Output the (X, Y) coordinate of the center of the cell containing the given text.  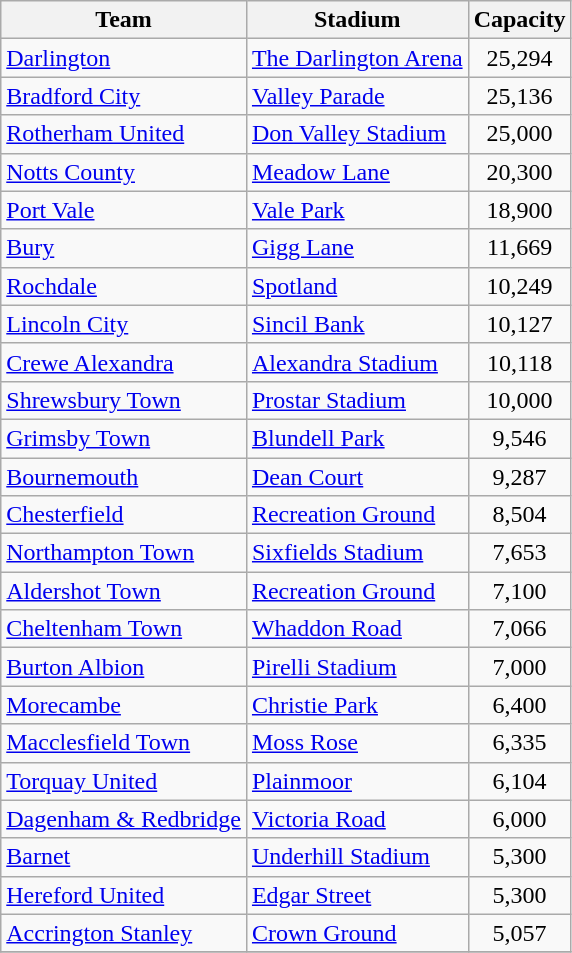
5,057 (520, 933)
10,127 (520, 324)
Shrewsbury Town (124, 400)
10,000 (520, 400)
Burton Albion (124, 667)
Aldershot Town (124, 591)
Blundell Park (357, 438)
20,300 (520, 172)
Dagenham & Redbridge (124, 819)
Plainmoor (357, 781)
Moss Rose (357, 743)
Hereford United (124, 895)
Victoria Road (357, 819)
18,900 (520, 210)
10,118 (520, 362)
25,000 (520, 134)
Sincil Bank (357, 324)
Crewe Alexandra (124, 362)
Rochdale (124, 286)
Dean Court (357, 477)
7,066 (520, 629)
Bradford City (124, 96)
7,100 (520, 591)
9,287 (520, 477)
Darlington (124, 58)
Spotland (357, 286)
Pirelli Stadium (357, 667)
Morecambe (124, 705)
Chesterfield (124, 515)
6,104 (520, 781)
25,136 (520, 96)
25,294 (520, 58)
Northampton Town (124, 553)
6,335 (520, 743)
Bury (124, 248)
Accrington Stanley (124, 933)
Prostar Stadium (357, 400)
Rotherham United (124, 134)
Macclesfield Town (124, 743)
Port Vale (124, 210)
Crown Ground (357, 933)
The Darlington Arena (357, 58)
7,653 (520, 553)
Don Valley Stadium (357, 134)
Whaddon Road (357, 629)
Grimsby Town (124, 438)
Torquay United (124, 781)
Valley Parade (357, 96)
Underhill Stadium (357, 857)
Bournemouth (124, 477)
10,249 (520, 286)
7,000 (520, 667)
Cheltenham Town (124, 629)
Team (124, 20)
Lincoln City (124, 324)
Stadium (357, 20)
9,546 (520, 438)
Sixfields Stadium (357, 553)
Gigg Lane (357, 248)
Notts County (124, 172)
Christie Park (357, 705)
Edgar Street (357, 895)
6,400 (520, 705)
Meadow Lane (357, 172)
11,669 (520, 248)
Capacity (520, 20)
Barnet (124, 857)
8,504 (520, 515)
Vale Park (357, 210)
Alexandra Stadium (357, 362)
6,000 (520, 819)
